For the text-containing cell, return its midpoint in [x, y] coordinate format. 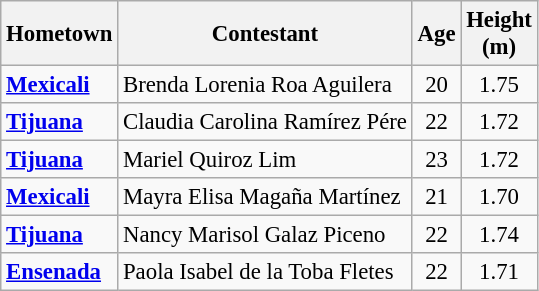
Brenda Lorenia Roa Aguilera [266, 85]
20 [436, 85]
Mayra Elisa Magaña Martínez [266, 197]
21 [436, 197]
1.74 [499, 235]
1.75 [499, 85]
Nancy Marisol Galaz Piceno [266, 235]
Hometown [60, 34]
Claudia Carolina Ramírez Pére [266, 122]
Height (m) [499, 34]
23 [436, 160]
Contestant [266, 34]
Mariel Quiroz Lim [266, 160]
Age [436, 34]
1.70 [499, 197]
